Search for the cell housing the specified text and yield its (x, y) center coordinate. 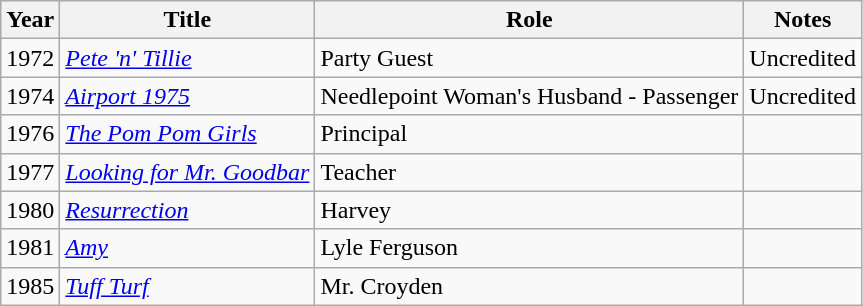
Tuff Turf (188, 286)
Lyle Ferguson (530, 248)
Teacher (530, 172)
Mr. Croyden (530, 286)
Needlepoint Woman's Husband - Passenger (530, 96)
Amy (188, 248)
1977 (30, 172)
1972 (30, 58)
Looking for Mr. Goodbar (188, 172)
Principal (530, 134)
1974 (30, 96)
Notes (803, 20)
Party Guest (530, 58)
1985 (30, 286)
The Pom Pom Girls (188, 134)
Role (530, 20)
Pete 'n' Tillie (188, 58)
Airport 1975 (188, 96)
Harvey (530, 210)
1980 (30, 210)
Title (188, 20)
Resurrection (188, 210)
Year (30, 20)
1981 (30, 248)
1976 (30, 134)
